Extract the [X, Y] coordinate from the center of the cell holding the provided text.  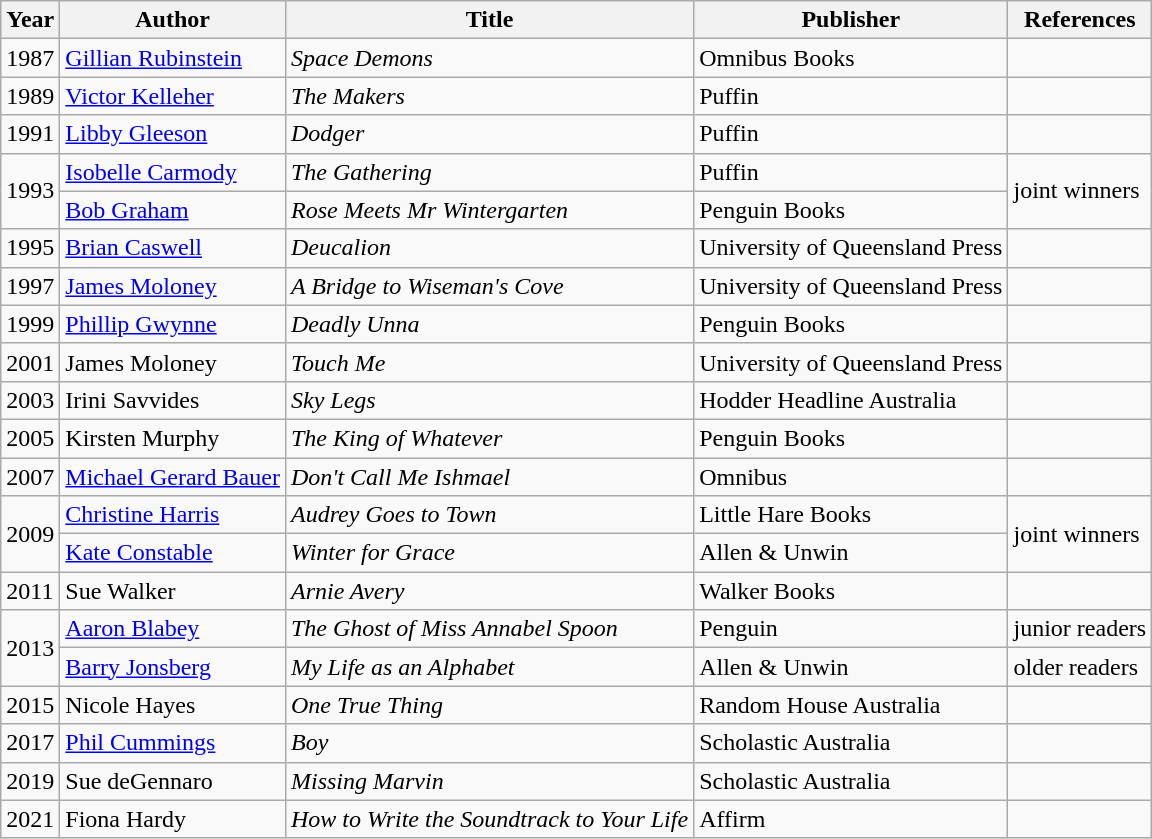
Walker Books [851, 591]
1995 [30, 248]
2011 [30, 591]
Sky Legs [489, 400]
Dodger [489, 134]
Space Demons [489, 58]
Touch Me [489, 362]
Kirsten Murphy [173, 438]
2013 [30, 648]
2015 [30, 705]
Omnibus Books [851, 58]
Missing Marvin [489, 781]
Little Hare Books [851, 515]
1993 [30, 191]
Sue deGennaro [173, 781]
Deucalion [489, 248]
Year [30, 20]
The Ghost of Miss Annabel Spoon [489, 629]
Bob Graham [173, 210]
Isobelle Carmody [173, 172]
Winter for Grace [489, 553]
Nicole Hayes [173, 705]
Kate Constable [173, 553]
The King of Whatever [489, 438]
Phil Cummings [173, 743]
1989 [30, 96]
Sue Walker [173, 591]
Omnibus [851, 477]
Barry Jonsberg [173, 667]
2007 [30, 477]
2019 [30, 781]
2001 [30, 362]
Libby Gleeson [173, 134]
1997 [30, 286]
Brian Caswell [173, 248]
One True Thing [489, 705]
A Bridge to Wiseman's Cove [489, 286]
Publisher [851, 20]
References [1080, 20]
Boy [489, 743]
Phillip Gwynne [173, 324]
Penguin [851, 629]
Don't Call Me Ishmael [489, 477]
older readers [1080, 667]
Aaron Blabey [173, 629]
Affirm [851, 819]
Random House Australia [851, 705]
Christine Harris [173, 515]
1987 [30, 58]
Rose Meets Mr Wintergarten [489, 210]
Fiona Hardy [173, 819]
Deadly Unna [489, 324]
2009 [30, 534]
Arnie Avery [489, 591]
1999 [30, 324]
2021 [30, 819]
Victor Kelleher [173, 96]
Irini Savvides [173, 400]
The Gathering [489, 172]
My Life as an Alphabet [489, 667]
junior readers [1080, 629]
1991 [30, 134]
Michael Gerard Bauer [173, 477]
2005 [30, 438]
Title [489, 20]
Gillian Rubinstein [173, 58]
The Makers [489, 96]
Hodder Headline Australia [851, 400]
Audrey Goes to Town [489, 515]
2017 [30, 743]
2003 [30, 400]
Author [173, 20]
How to Write the Soundtrack to Your Life [489, 819]
